Pinpoint the cell where the given text exists, returning its [x, y] midpoint coordinate. 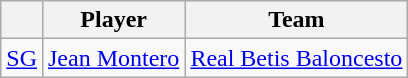
SG [22, 58]
Jean Montero [113, 58]
Real Betis Baloncesto [296, 58]
Player [113, 20]
Team [296, 20]
